Extract the [x, y] coordinate from the center of the cell holding the provided text.  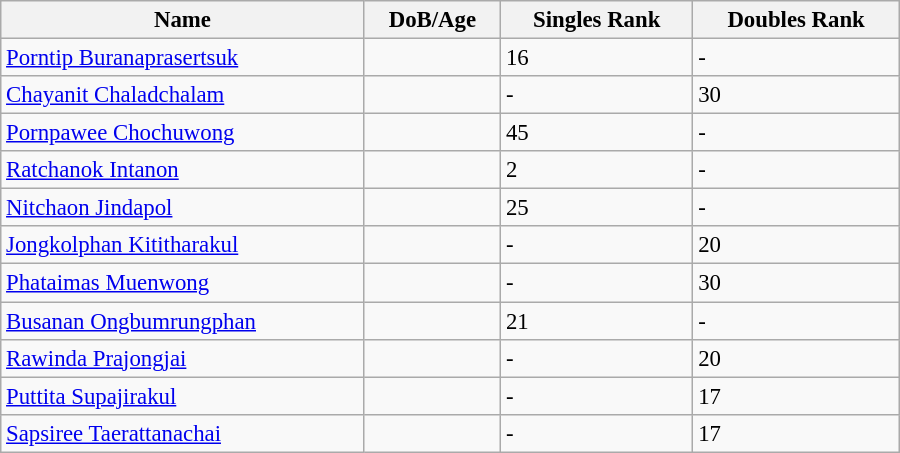
Phataimas Muenwong [182, 283]
Porntip Buranaprasertsuk [182, 58]
21 [597, 321]
Name [182, 20]
Chayanit Chaladchalam [182, 95]
Doubles Rank [796, 20]
Ratchanok Intanon [182, 170]
2 [597, 170]
Puttita Supajirakul [182, 396]
16 [597, 58]
Rawinda Prajongjai [182, 358]
25 [597, 208]
Busanan Ongbumrungphan [182, 321]
45 [597, 133]
Singles Rank [597, 20]
Pornpawee Chochuwong [182, 133]
Sapsiree Taerattanachai [182, 433]
Jongkolphan Kititharakul [182, 245]
DoB/Age [432, 20]
Nitchaon Jindapol [182, 208]
